Identify which cell holds the provided text, then report its [x, y] central coordinate. 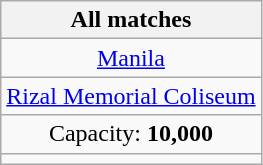
All matches [131, 20]
Manila [131, 58]
Capacity: 10,000 [131, 134]
Rizal Memorial Coliseum [131, 96]
